Determine the [x, y] coordinate at the center of the cell enclosing the given text.  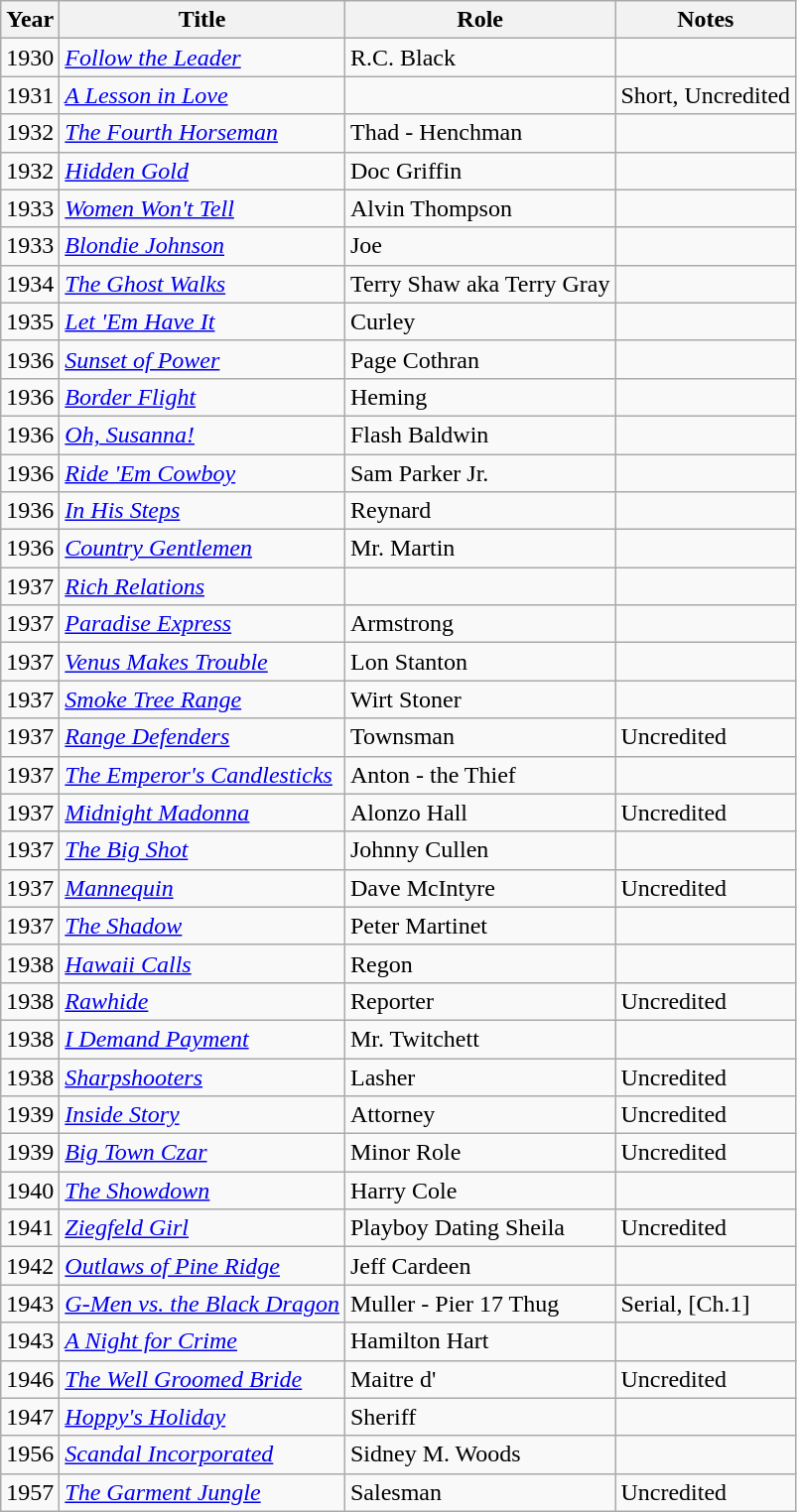
1957 [30, 1492]
Title [202, 20]
Alvin Thompson [479, 208]
Hawaii Calls [202, 963]
Thad - Henchman [479, 133]
Alonzo Hall [479, 813]
1947 [30, 1417]
Regon [479, 963]
R.C. Black [479, 58]
Let 'Em Have It [202, 321]
Doc Griffin [479, 171]
1934 [30, 284]
Flash Baldwin [479, 435]
Women Won't Tell [202, 208]
Inside Story [202, 1115]
Joe [479, 246]
The Garment Jungle [202, 1492]
1940 [30, 1191]
Hidden Gold [202, 171]
Reporter [479, 1001]
Scandal Incorporated [202, 1454]
Page Cothran [479, 359]
Mr. Martin [479, 549]
Mannequin [202, 888]
1941 [30, 1228]
Mr. Twitchett [479, 1039]
Outlaws of Pine Ridge [202, 1266]
1946 [30, 1379]
1931 [30, 95]
Oh, Susanna! [202, 435]
Curley [479, 321]
Sheriff [479, 1417]
Muller - Pier 17 Thug [479, 1304]
Jeff Cardeen [479, 1266]
Playboy Dating Sheila [479, 1228]
Country Gentlemen [202, 549]
Maitre d' [479, 1379]
The Showdown [202, 1191]
Sharpshooters [202, 1076]
Hamilton Hart [479, 1341]
1956 [30, 1454]
Border Flight [202, 397]
Anton - the Thief [479, 775]
Sam Parker Jr. [479, 473]
In His Steps [202, 511]
A Lesson in Love [202, 95]
Dave McIntyre [479, 888]
G-Men vs. the Black Dragon [202, 1304]
Smoke Tree Range [202, 699]
The Shadow [202, 926]
Lasher [479, 1076]
Rich Relations [202, 586]
Lon Stanton [479, 662]
Attorney [479, 1115]
Peter Martinet [479, 926]
Sidney M. Woods [479, 1454]
1930 [30, 58]
A Night for Crime [202, 1341]
Rawhide [202, 1001]
Terry Shaw aka Terry Gray [479, 284]
1942 [30, 1266]
The Well Groomed Bride [202, 1379]
Midnight Madonna [202, 813]
Sunset of Power [202, 359]
Johnny Cullen [479, 850]
Range Defenders [202, 737]
Reynard [479, 511]
Salesman [479, 1492]
Armstrong [479, 624]
The Big Shot [202, 850]
Serial, [Ch.1] [706, 1304]
Townsman [479, 737]
Ziegfeld Girl [202, 1228]
Wirt Stoner [479, 699]
The Emperor's Candlesticks [202, 775]
I Demand Payment [202, 1039]
Heming [479, 397]
Big Town Czar [202, 1153]
Venus Makes Trouble [202, 662]
The Ghost Walks [202, 284]
Role [479, 20]
Short, Uncredited [706, 95]
Year [30, 20]
Notes [706, 20]
Harry Cole [479, 1191]
1935 [30, 321]
Hoppy's Holiday [202, 1417]
Ride 'Em Cowboy [202, 473]
Paradise Express [202, 624]
The Fourth Horseman [202, 133]
Minor Role [479, 1153]
Follow the Leader [202, 58]
Blondie Johnson [202, 246]
